Determine the (X, Y) coordinate at the center of the cell enclosing the given text.  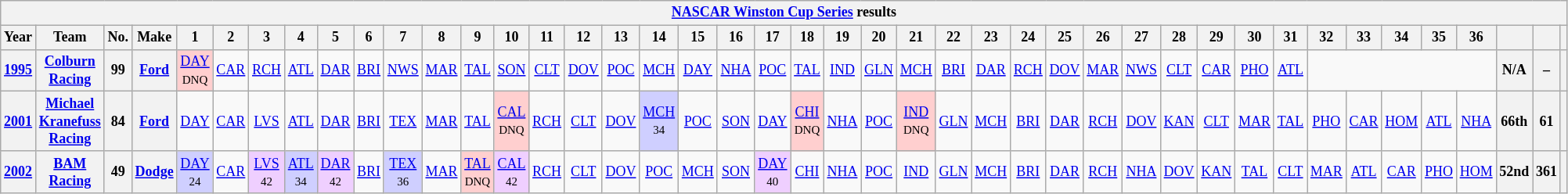
DAY40 (773, 172)
13 (621, 38)
CHI (807, 172)
34 (1401, 38)
DAYDNQ (195, 70)
CAL42 (512, 172)
28 (1179, 38)
3 (267, 38)
DAY24 (195, 172)
N/A (1514, 70)
99 (117, 70)
TALDNQ (478, 172)
49 (117, 172)
27 (1141, 38)
33 (1364, 38)
2002 (19, 172)
14 (659, 38)
DAR42 (335, 172)
ATL34 (301, 172)
32 (1327, 38)
52nd (1514, 172)
66th (1514, 121)
MCH34 (659, 121)
10 (512, 38)
12 (583, 38)
15 (697, 38)
6 (369, 38)
TEX36 (402, 172)
5 (335, 38)
– (1547, 70)
Dodge (154, 172)
NASCAR Winston Cup Series results (784, 13)
CHIDNQ (807, 121)
4 (301, 38)
16 (736, 38)
Year (19, 38)
2001 (19, 121)
LVS (267, 121)
9 (478, 38)
361 (1547, 172)
2 (231, 38)
61 (1547, 121)
Make (154, 38)
1995 (19, 70)
Colburn Racing (70, 70)
22 (953, 38)
24 (1029, 38)
25 (1065, 38)
CALDNQ (512, 121)
No. (117, 38)
TEX (402, 121)
31 (1290, 38)
BAM Racing (70, 172)
17 (773, 38)
84 (117, 121)
18 (807, 38)
INDDNQ (916, 121)
LVS42 (267, 172)
19 (842, 38)
Team (70, 38)
21 (916, 38)
1 (195, 38)
26 (1103, 38)
20 (879, 38)
Michael Kranefuss Racing (70, 121)
7 (402, 38)
8 (442, 38)
11 (547, 38)
36 (1476, 38)
30 (1255, 38)
29 (1217, 38)
35 (1439, 38)
23 (991, 38)
